Capture the cell that displays the provided text and extract its (x, y) central coordinate. 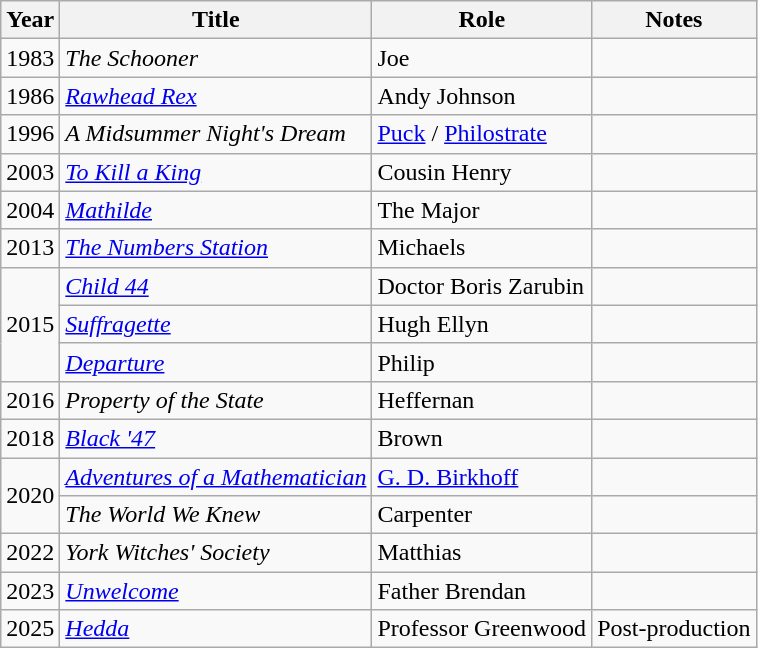
Property of the State (216, 400)
York Witches' Society (216, 553)
The Numbers Station (216, 248)
G. D. Birkhoff (482, 477)
The Schooner (216, 58)
Andy Johnson (482, 96)
Departure (216, 362)
Suffragette (216, 324)
To Kill a King (216, 172)
Cousin Henry (482, 172)
Post-production (674, 629)
2003 (30, 172)
2016 (30, 400)
2015 (30, 324)
2020 (30, 496)
Title (216, 20)
A Midsummer Night's Dream (216, 134)
Heffernan (482, 400)
Hugh Ellyn (482, 324)
Unwelcome (216, 591)
Doctor Boris Zarubin (482, 286)
Hedda (216, 629)
Professor Greenwood (482, 629)
Matthias (482, 553)
Brown (482, 438)
Michaels (482, 248)
Father Brendan (482, 591)
2025 (30, 629)
Carpenter (482, 515)
Year (30, 20)
2023 (30, 591)
2018 (30, 438)
The Major (482, 210)
Child 44 (216, 286)
Rawhead Rex (216, 96)
1996 (30, 134)
Philip (482, 362)
Puck / Philostrate (482, 134)
2022 (30, 553)
2004 (30, 210)
Role (482, 20)
2013 (30, 248)
Joe (482, 58)
Notes (674, 20)
Mathilde (216, 210)
1983 (30, 58)
1986 (30, 96)
Adventures of a Mathematician (216, 477)
The World We Knew (216, 515)
Black '47 (216, 438)
